Find where the given text appears and provide that cell's center as [X, Y] coordinate. 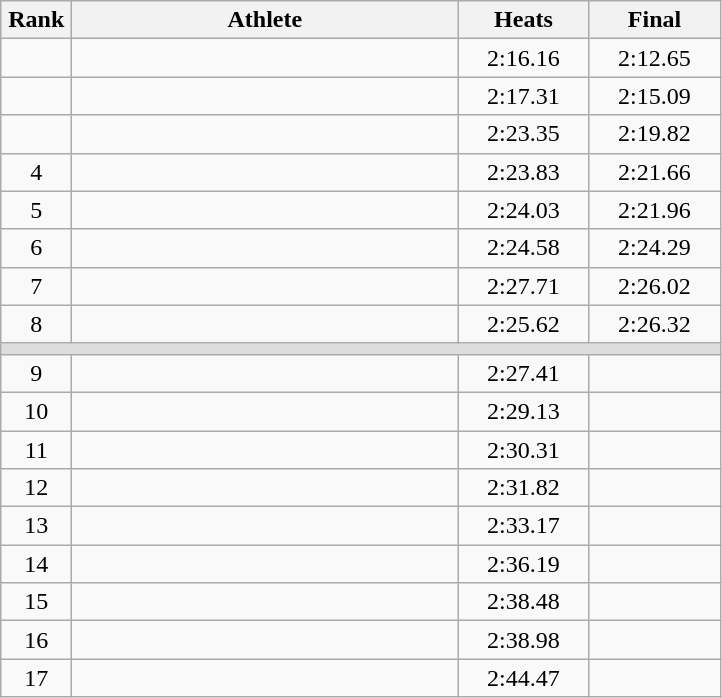
2:24.03 [524, 210]
12 [36, 488]
2:26.32 [654, 324]
2:23.35 [524, 134]
2:29.13 [524, 411]
2:19.82 [654, 134]
2:26.02 [654, 286]
4 [36, 172]
11 [36, 449]
2:17.31 [524, 96]
Athlete [265, 20]
2:38.98 [524, 640]
2:31.82 [524, 488]
8 [36, 324]
Heats [524, 20]
2:12.65 [654, 58]
2:27.41 [524, 373]
2:23.83 [524, 172]
2:16.16 [524, 58]
2:15.09 [654, 96]
17 [36, 678]
16 [36, 640]
2:21.96 [654, 210]
2:21.66 [654, 172]
13 [36, 526]
2:38.48 [524, 602]
2:44.47 [524, 678]
2:33.17 [524, 526]
2:30.31 [524, 449]
Final [654, 20]
10 [36, 411]
14 [36, 564]
15 [36, 602]
2:24.29 [654, 248]
2:24.58 [524, 248]
5 [36, 210]
2:25.62 [524, 324]
6 [36, 248]
Rank [36, 20]
2:36.19 [524, 564]
2:27.71 [524, 286]
9 [36, 373]
7 [36, 286]
